Determine the (x, y) coordinate at the center of the cell enclosing the given text.  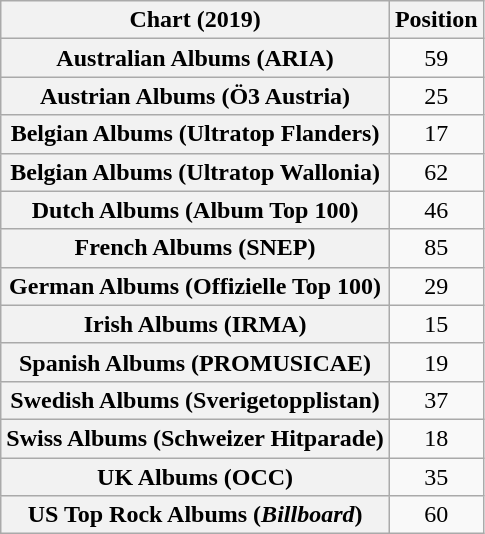
German Albums (Offizielle Top 100) (196, 286)
25 (436, 96)
Australian Albums (ARIA) (196, 58)
Dutch Albums (Album Top 100) (196, 210)
46 (436, 210)
35 (436, 477)
Belgian Albums (Ultratop Flanders) (196, 134)
French Albums (SNEP) (196, 248)
US Top Rock Albums (Billboard) (196, 515)
Swiss Albums (Schweizer Hitparade) (196, 438)
Swedish Albums (Sverigetopplistan) (196, 400)
60 (436, 515)
37 (436, 400)
15 (436, 324)
Position (436, 20)
Spanish Albums (PROMUSICAE) (196, 362)
Irish Albums (IRMA) (196, 324)
59 (436, 58)
UK Albums (OCC) (196, 477)
Belgian Albums (Ultratop Wallonia) (196, 172)
85 (436, 248)
62 (436, 172)
19 (436, 362)
Chart (2019) (196, 20)
Austrian Albums (Ö3 Austria) (196, 96)
17 (436, 134)
18 (436, 438)
29 (436, 286)
